Capture the cell that displays the provided text and extract its (x, y) central coordinate. 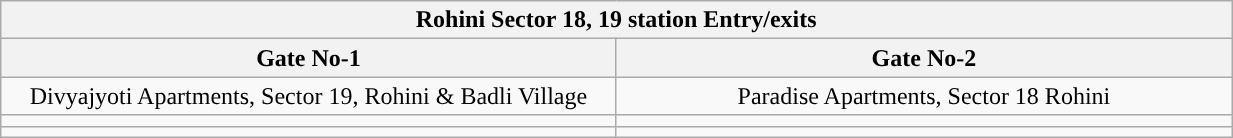
Paradise Apartments, Sector 18 Rohini (924, 96)
Gate No-2 (924, 58)
Rohini Sector 18, 19 station Entry/exits (616, 20)
Divyajyoti Apartments, Sector 19, Rohini & Badli Village (308, 96)
Gate No-1 (308, 58)
